Locate the cell with the specified text and output its (X, Y) center coordinate. 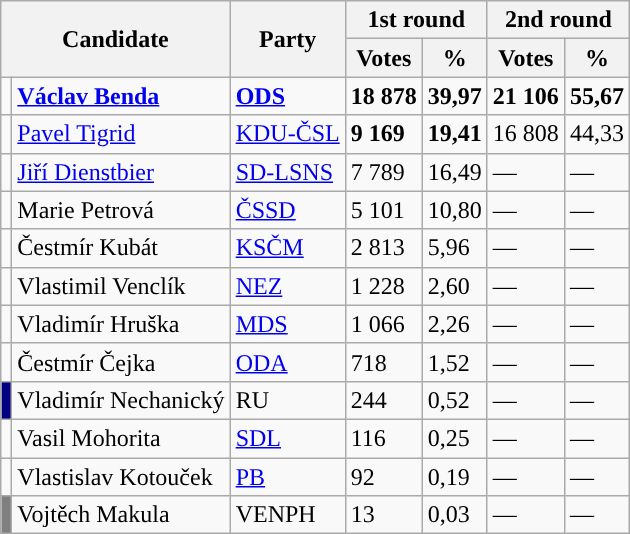
0,52 (454, 400)
718 (384, 362)
116 (384, 438)
1 066 (384, 324)
10,80 (454, 210)
ČSSD (288, 210)
16 808 (526, 134)
2,60 (454, 286)
Party (288, 39)
KDU-ČSL (288, 134)
1st round (416, 20)
16,49 (454, 172)
ODA (288, 362)
13 (384, 515)
Candidate (116, 39)
2nd round (558, 20)
5 101 (384, 210)
Vladimír Hruška (121, 324)
0,25 (454, 438)
9 169 (384, 134)
2,26 (454, 324)
0,19 (454, 477)
0,03 (454, 515)
MDS (288, 324)
44,33 (596, 134)
VENPH (288, 515)
PB (288, 477)
18 878 (384, 96)
5,96 (454, 248)
Čestmír Kubát (121, 248)
21 106 (526, 96)
SD-LSNS (288, 172)
Čestmír Čejka (121, 362)
Pavel Tigrid (121, 134)
Marie Petrová (121, 210)
244 (384, 400)
55,67 (596, 96)
Jiří Dienstbier (121, 172)
39,97 (454, 96)
1 228 (384, 286)
RU (288, 400)
Václav Benda (121, 96)
Vlastimil Venclík (121, 286)
2 813 (384, 248)
Vasil Mohorita (121, 438)
92 (384, 477)
KSČM (288, 248)
1,52 (454, 362)
NEZ (288, 286)
19,41 (454, 134)
Vojtěch Makula (121, 515)
Vlastislav Kotouček (121, 477)
Vladimír Nechanický (121, 400)
SDL (288, 438)
ODS (288, 96)
7 789 (384, 172)
